Pinpoint the cell where the given text exists, returning its [X, Y] midpoint coordinate. 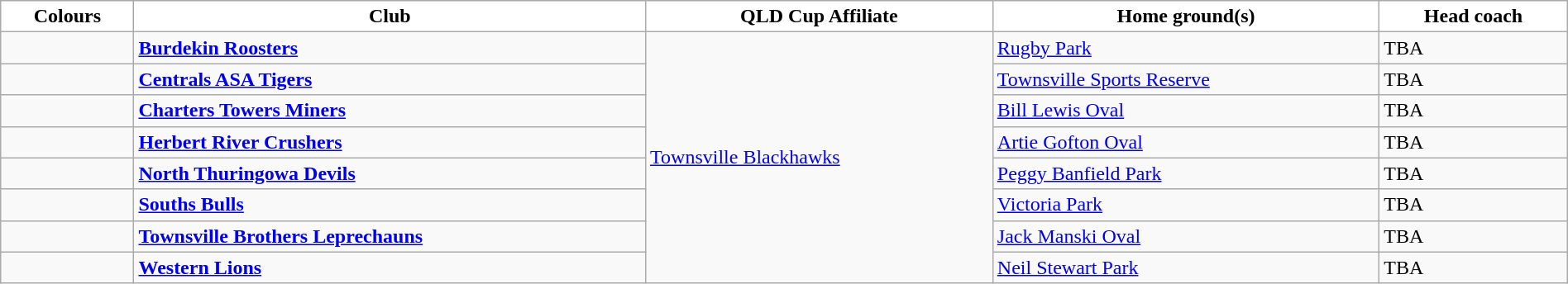
Artie Gofton Oval [1186, 142]
Townsville Brothers Leprechauns [390, 236]
Charters Towers Miners [390, 111]
Colours [68, 17]
Neil Stewart Park [1186, 267]
Head coach [1474, 17]
QLD Cup Affiliate [820, 17]
Club [390, 17]
Centrals ASA Tigers [390, 79]
Peggy Banfield Park [1186, 173]
North Thuringowa Devils [390, 173]
Rugby Park [1186, 48]
Victoria Park [1186, 205]
Burdekin Roosters [390, 48]
Townsville Sports Reserve [1186, 79]
Jack Manski Oval [1186, 236]
Home ground(s) [1186, 17]
Herbert River Crushers [390, 142]
Western Lions [390, 267]
Townsville Blackhawks [820, 158]
Souths Bulls [390, 205]
Bill Lewis Oval [1186, 111]
